Find where the given text appears and provide that cell's center as [x, y] coordinate. 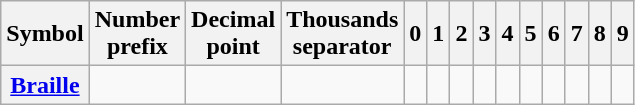
Numberprefix [137, 34]
Thousandsseparator [342, 34]
9 [622, 34]
3 [484, 34]
0 [416, 34]
Decimalpoint [234, 34]
8 [600, 34]
6 [554, 34]
2 [462, 34]
4 [508, 34]
Symbol [45, 34]
5 [530, 34]
Braille [45, 85]
1 [438, 34]
7 [576, 34]
